Locate the cell with the specified text and output its (X, Y) center coordinate. 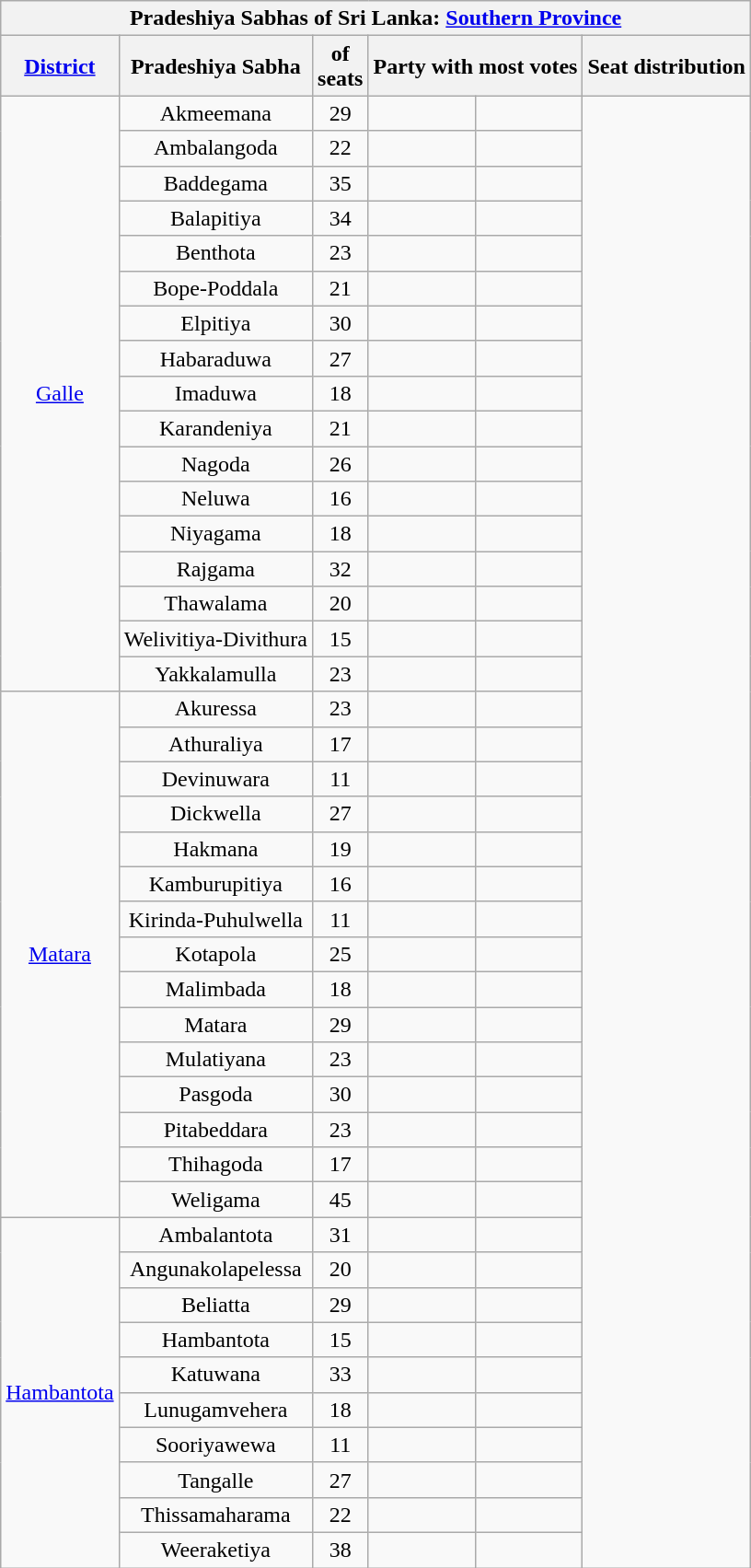
Thissamaharama (215, 1515)
Hakmana (215, 849)
Bope-Poddala (215, 288)
Rajgama (215, 569)
Pradeshiya Sabhas of Sri Lanka: Southern Province (375, 18)
45 (341, 1200)
Athuraliya (215, 744)
Pasgoda (215, 1095)
Dickwella (215, 814)
Yakkalamulla (215, 674)
Elpitiya (215, 323)
ofseats (341, 66)
35 (341, 183)
Weeraketiya (215, 1550)
Benthota (215, 253)
Karandeniya (215, 428)
38 (341, 1550)
Malimbada (215, 989)
31 (341, 1235)
Galle (60, 394)
Party with most votes (475, 66)
Mulatiyana (215, 1060)
Kotapola (215, 954)
26 (341, 463)
Thihagoda (215, 1165)
Kamburupitiya (215, 884)
Ambalangoda (215, 148)
Weligama (215, 1200)
Neluwa (215, 499)
District (60, 66)
Kirinda-Puhulwella (215, 919)
Pradeshiya Sabha (215, 66)
Lunugamvehera (215, 1410)
Tangalle (215, 1480)
Devinuwara (215, 779)
Sooriyawewa (215, 1445)
Akmeemana (215, 113)
Balapitiya (215, 218)
Ambalantota (215, 1235)
Nagoda (215, 463)
Imaduwa (215, 393)
Beliatta (215, 1305)
34 (341, 218)
Katuwana (215, 1375)
Akuressa (215, 709)
Pitabeddara (215, 1130)
33 (341, 1375)
Niyagama (215, 534)
19 (341, 849)
25 (341, 954)
Thawalama (215, 604)
Angunakolapelessa (215, 1270)
Habaraduwa (215, 358)
Seat distribution (666, 66)
Baddegama (215, 183)
32 (341, 569)
Welivitiya-Divithura (215, 639)
